Provide the (x, y) coordinate of the cell's center where the given text is located.  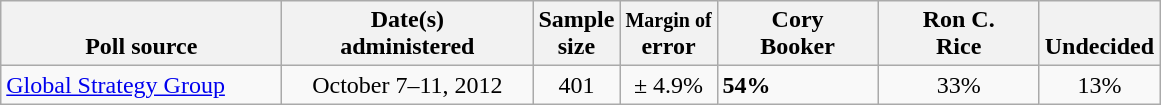
Undecided (1099, 34)
Samplesize (576, 34)
54% (798, 85)
Global Strategy Group (142, 85)
13% (1099, 85)
33% (958, 85)
Date(s)administered (408, 34)
Ron C.Rice (958, 34)
401 (576, 85)
CoryBooker (798, 34)
Margin oferror (668, 34)
October 7–11, 2012 (408, 85)
Poll source (142, 34)
± 4.9% (668, 85)
